Find where the given text appears and provide that cell's center as [X, Y] coordinate. 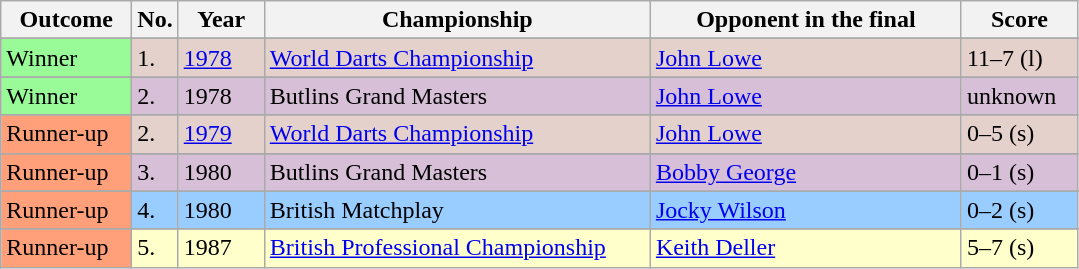
Jocky Wilson [806, 210]
Score [1019, 20]
0–5 (s) [1019, 134]
1987 [221, 248]
No. [155, 20]
British Professional Championship [457, 248]
1979 [221, 134]
1. [155, 58]
3. [155, 172]
Year [221, 20]
Bobby George [806, 172]
Outcome [66, 20]
11–7 (l) [1019, 58]
unknown [1019, 96]
5–7 (s) [1019, 248]
Championship [457, 20]
4. [155, 210]
0–1 (s) [1019, 172]
Opponent in the final [806, 20]
British Matchplay [457, 210]
0–2 (s) [1019, 210]
5. [155, 248]
Keith Deller [806, 248]
